Find where the given text appears and provide that cell's center as [X, Y] coordinate. 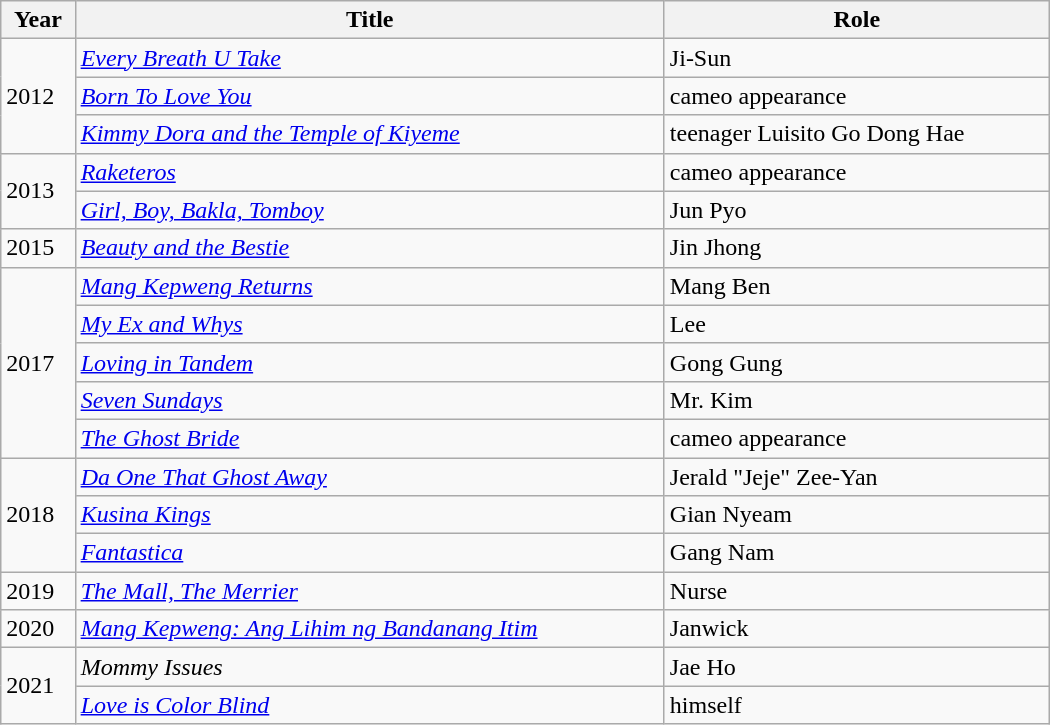
Kusina Kings [370, 515]
Love is Color Blind [370, 705]
Lee [856, 324]
Janwick [856, 629]
himself [856, 705]
2017 [38, 362]
Da One That Ghost Away [370, 477]
Jun Pyo [856, 210]
Gian Nyeam [856, 515]
Jae Ho [856, 667]
Mr. Kim [856, 400]
Girl, Boy, Bakla, Tomboy [370, 210]
2015 [38, 248]
Gang Nam [856, 553]
Raketeros [370, 172]
Gong Gung [856, 362]
Nurse [856, 591]
Year [38, 20]
Role [856, 20]
teenager Luisito Go Dong Hae [856, 134]
2012 [38, 96]
2019 [38, 591]
The Ghost Bride [370, 438]
Beauty and the Bestie [370, 248]
Mommy Issues [370, 667]
Mang Ben [856, 286]
Mang Kepweng: Ang Lihim ng Bandanang Itim [370, 629]
Title [370, 20]
The Mall, The Merrier [370, 591]
Every Breath U Take [370, 58]
Born To Love You [370, 96]
Fantastica [370, 553]
2021 [38, 686]
Mang Kepweng Returns [370, 286]
2013 [38, 191]
2020 [38, 629]
Kimmy Dora and the Temple of Kiyeme [370, 134]
Jerald "Jeje" Zee-Yan [856, 477]
Seven Sundays [370, 400]
Jin Jhong [856, 248]
Loving in Tandem [370, 362]
2018 [38, 515]
Ji-Sun [856, 58]
My Ex and Whys [370, 324]
